Locate the cell with the specified text and output its (X, Y) center coordinate. 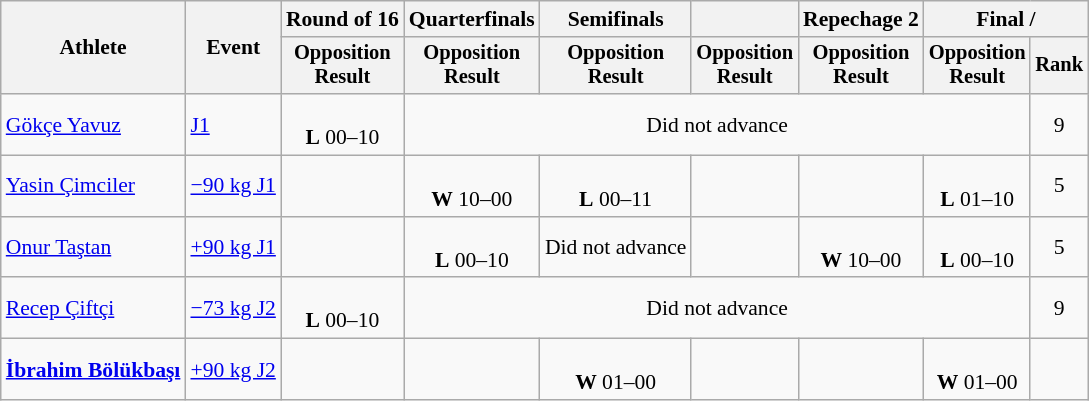
Event (232, 48)
Recep Çiftçi (94, 308)
Final / (1006, 19)
Onur Taştan (94, 248)
Yasin Çimciler (94, 186)
Rank (1059, 66)
−90 kg J1 (232, 186)
+90 kg J2 (232, 370)
+90 kg J1 (232, 248)
L 01–10 (978, 186)
J1 (232, 124)
Gökçe Yavuz (94, 124)
Athlete (94, 48)
İbrahim Bölükbaşı (94, 370)
Quarterfinals (472, 19)
Round of 16 (342, 19)
Semifinals (616, 19)
Repechage 2 (861, 19)
L 00–11 (616, 186)
−73 kg J2 (232, 308)
